Extract the [X, Y] coordinate from the center of the cell holding the provided text.  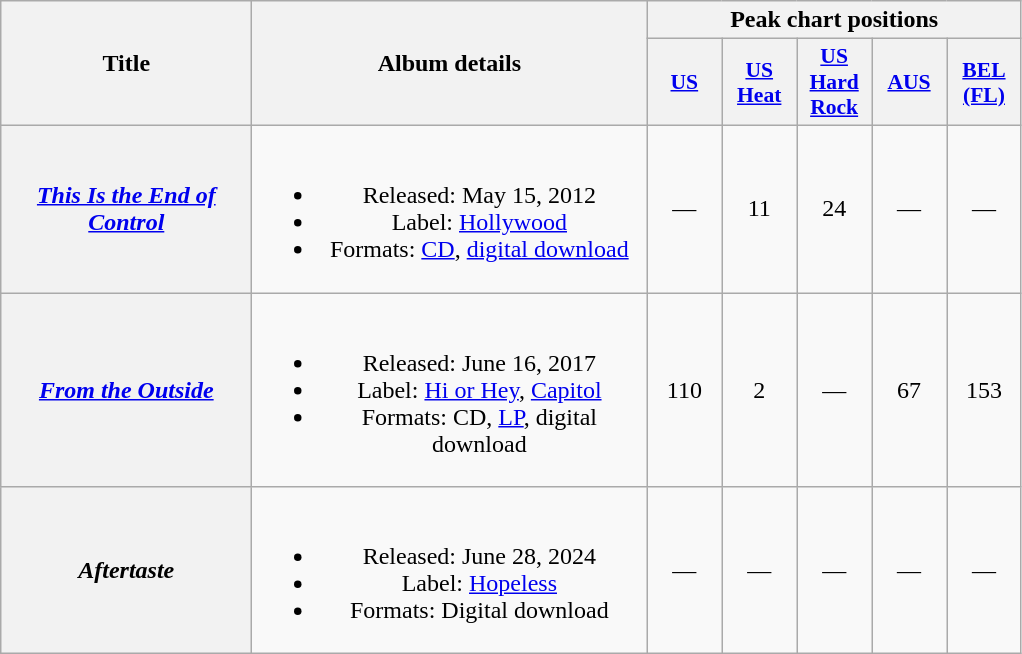
This Is the End of Control [126, 208]
Released: June 28, 2024Label: HopelessFormats: Digital download [450, 570]
From the Outside [126, 389]
24 [834, 208]
2 [760, 389]
Album details [450, 64]
Aftertaste [126, 570]
BEL(FL) [984, 82]
Peak chart positions [834, 20]
US Hard Rock [834, 82]
US Heat [760, 82]
Title [126, 64]
153 [984, 389]
Released: June 16, 2017Label: Hi or Hey, CapitolFormats: CD, LP, digital download [450, 389]
11 [760, 208]
110 [684, 389]
Released: May 15, 2012Label: HollywoodFormats: CD, digital download [450, 208]
AUS [910, 82]
US [684, 82]
67 [910, 389]
